Search for the cell housing the specified text and yield its (x, y) center coordinate. 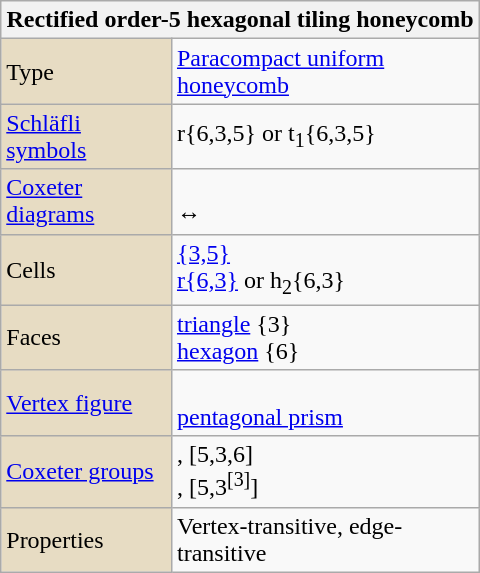
Rectified order-5 hexagonal tiling honeycomb (240, 20)
Coxeter diagrams (86, 202)
Vertex figure (86, 402)
Cells (86, 270)
Properties (86, 540)
Type (86, 72)
↔ (325, 202)
, [5,3,6], [5,3[3]] (325, 471)
Schläfli symbols (86, 136)
triangle {3}hexagon {6} (325, 338)
{3,5} r{6,3} or h2{6,3} (325, 270)
Vertex-transitive, edge-transitive (325, 540)
Faces (86, 338)
Coxeter groups (86, 471)
r{6,3,5} or t1{6,3,5} (325, 136)
pentagonal prism (325, 402)
Paracompact uniform honeycomb (325, 72)
